Determine the [x, y] coordinate at the center of the cell enclosing the given text.  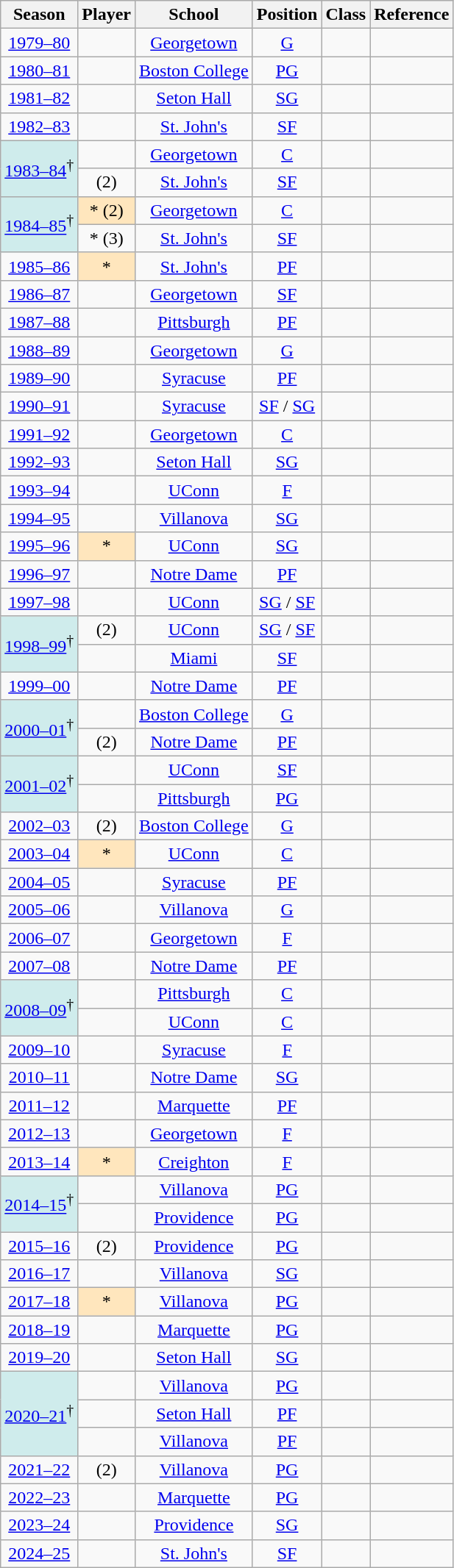
Creighton [194, 1161]
2009–10 [40, 1050]
1979–80 [40, 43]
Position [287, 15]
Player [107, 15]
Class [346, 15]
1989–90 [40, 379]
2006–07 [40, 938]
2023–24 [40, 1525]
Season [40, 15]
1993–94 [40, 490]
2020–21† [40, 1414]
1999–00 [40, 686]
School [194, 15]
1983–84† [40, 168]
1985–86 [40, 266]
2017–18 [40, 1302]
1988–89 [40, 351]
2003–04 [40, 854]
2013–14 [40, 1161]
2008–09† [40, 1008]
* (2) [107, 210]
2015–16 [40, 1246]
2000–01† [40, 728]
2022–23 [40, 1497]
2005–06 [40, 910]
1998–99† [40, 644]
2019–20 [40, 1358]
2014–15† [40, 1203]
1980–81 [40, 71]
Miami [194, 658]
1995–96 [40, 546]
2007–08 [40, 966]
2016–17 [40, 1274]
SF / SG [287, 407]
1982–83 [40, 126]
1981–82 [40, 99]
2018–19 [40, 1330]
1992–93 [40, 462]
1994–95 [40, 518]
2024–25 [40, 1553]
2004–05 [40, 882]
1997–98 [40, 602]
Reference [412, 15]
1991–92 [40, 434]
* (3) [107, 238]
1984–85† [40, 224]
2011–12 [40, 1106]
2012–13 [40, 1134]
2001–02† [40, 784]
1990–91 [40, 407]
1996–97 [40, 574]
2010–11 [40, 1078]
2002–03 [40, 826]
2021–22 [40, 1469]
1986–87 [40, 294]
1987–88 [40, 322]
